Scan for the cell matching the given text and deliver its [x, y] coordinate at center. 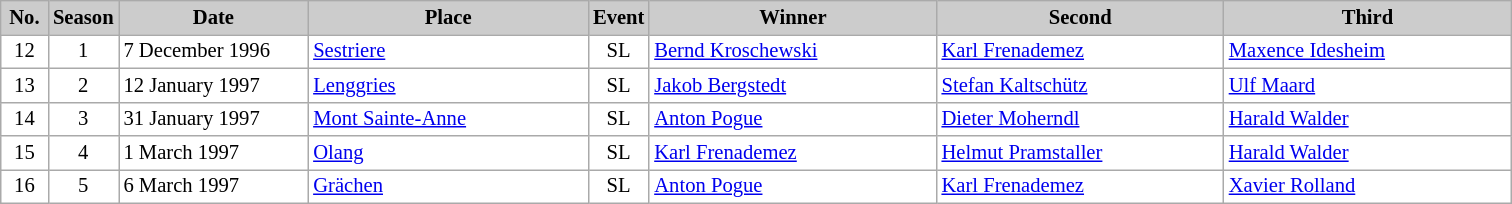
Place [448, 17]
Sestriere [448, 51]
Grächen [448, 186]
16 [24, 186]
5 [83, 186]
15 [24, 153]
12 January 1997 [213, 85]
Jakob Bergstedt [792, 85]
12 [24, 51]
4 [83, 153]
Date [213, 17]
Third [1368, 17]
1 [83, 51]
Xavier Rolland [1368, 186]
6 March 1997 [213, 186]
Dieter Moherndl [1080, 119]
2 [83, 85]
Ulf Maard [1368, 85]
Second [1080, 17]
Event [618, 17]
Lenggries [448, 85]
Stefan Kaltschütz [1080, 85]
7 December 1996 [213, 51]
Helmut Pramstaller [1080, 153]
Bernd Kroschewski [792, 51]
Maxence Idesheim [1368, 51]
1 March 1997 [213, 153]
14 [24, 119]
Season [83, 17]
Mont Sainte-Anne [448, 119]
Winner [792, 17]
31 January 1997 [213, 119]
3 [83, 119]
13 [24, 85]
Olang [448, 153]
No. [24, 17]
